Output the (X, Y) coordinate of the center of the cell containing the given text.  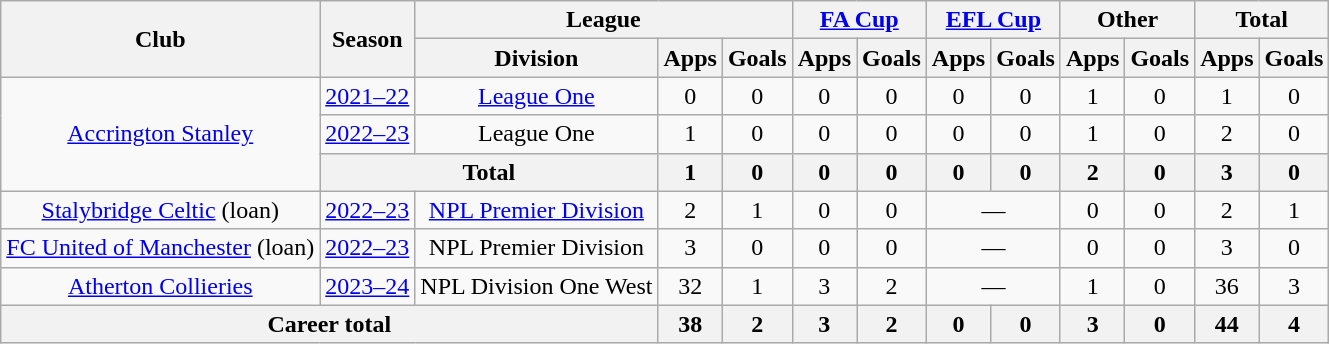
League (604, 20)
Club (160, 39)
44 (1227, 324)
Other (1127, 20)
Atherton Collieries (160, 286)
36 (1227, 286)
NPL Division One West (536, 286)
FC United of Manchester (loan) (160, 248)
FA Cup (859, 20)
38 (690, 324)
Career total (330, 324)
EFL Cup (993, 20)
Season (368, 39)
2021–22 (368, 96)
Accrington Stanley (160, 134)
4 (1294, 324)
32 (690, 286)
2023–24 (368, 286)
Division (536, 58)
Stalybridge Celtic (loan) (160, 210)
